Locate the cell with the specified text and output its (x, y) center coordinate. 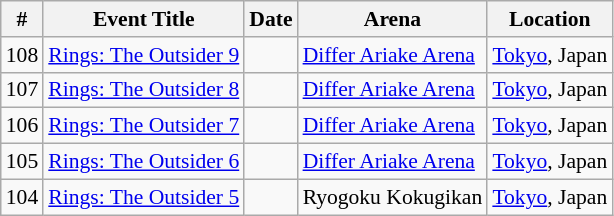
Location (550, 19)
108 (22, 55)
Rings: The Outsider 9 (144, 55)
# (22, 19)
Rings: The Outsider 7 (144, 126)
Rings: The Outsider 5 (144, 197)
104 (22, 197)
Date (270, 19)
Rings: The Outsider 6 (144, 162)
Ryogoku Kokugikan (393, 197)
Event Title (144, 19)
107 (22, 90)
Rings: The Outsider 8 (144, 90)
105 (22, 162)
Arena (393, 19)
106 (22, 126)
